Identify which cell holds the provided text, then report its [X, Y] central coordinate. 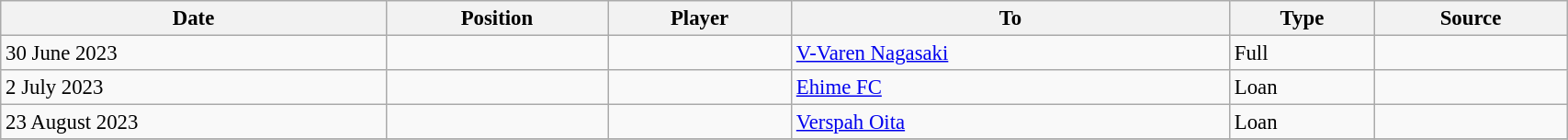
Position [496, 18]
Full [1303, 53]
Type [1303, 18]
To [1010, 18]
Player [700, 18]
V-Varen Nagasaki [1010, 53]
23 August 2023 [194, 122]
Source [1470, 18]
30 June 2023 [194, 53]
Verspah Oita [1010, 122]
Ehime FC [1010, 87]
2 July 2023 [194, 87]
Date [194, 18]
